Locate the cell with the specified text and output its (X, Y) center coordinate. 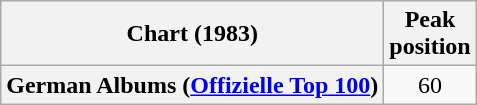
German Albums (Offizielle Top 100) (192, 85)
60 (430, 85)
Peakposition (430, 34)
Chart (1983) (192, 34)
